From the cell containing the given text, extract its center point as [x, y] coordinate. 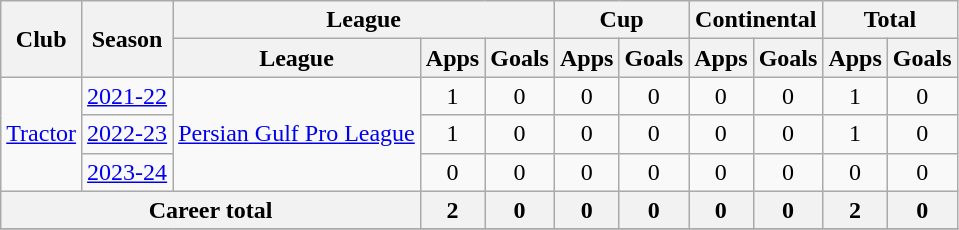
Persian Gulf Pro League [297, 134]
Total [890, 20]
Tractor [42, 134]
2023-24 [128, 172]
2021-22 [128, 96]
Continental [756, 20]
Season [128, 39]
Club [42, 39]
Career total [211, 210]
2022-23 [128, 134]
Cup [621, 20]
